Extract the (x, y) coordinate from the center of the cell holding the provided text.  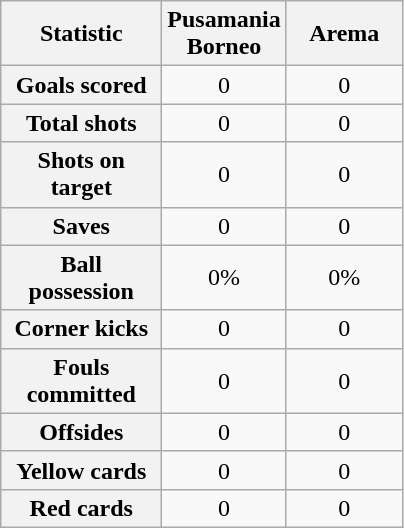
Ball possession (82, 278)
Arema (344, 34)
Pusamania Borneo (224, 34)
Total shots (82, 123)
Corner kicks (82, 329)
Shots on target (82, 174)
Offsides (82, 432)
Red cards (82, 508)
Fouls committed (82, 380)
Goals scored (82, 85)
Yellow cards (82, 470)
Saves (82, 226)
Statistic (82, 34)
